Capture the cell that displays the provided text and extract its [X, Y] central coordinate. 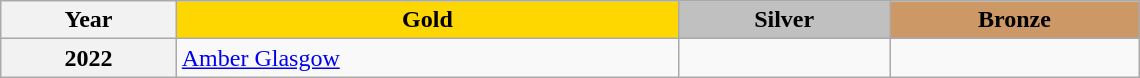
Gold [427, 20]
2022 [89, 58]
Year [89, 20]
Bronze [1015, 20]
Amber Glasgow [427, 58]
Silver [784, 20]
